Scan for the cell matching the given text and deliver its (x, y) coordinate at center. 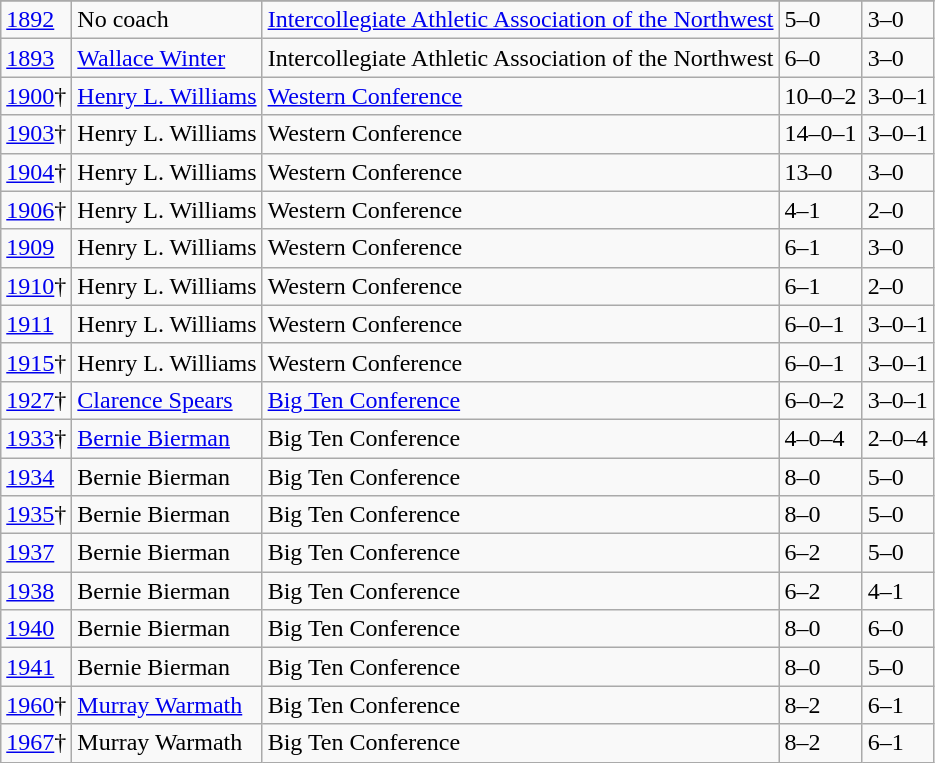
1941 (36, 667)
1892 (36, 20)
1934 (36, 477)
1904† (36, 172)
1909 (36, 248)
1935† (36, 515)
1938 (36, 591)
14–0–1 (820, 134)
4–0–4 (820, 438)
No coach (167, 20)
1933† (36, 438)
1967† (36, 743)
1915† (36, 362)
Clarence Spears (167, 400)
1937 (36, 553)
Wallace Winter (167, 58)
1900† (36, 96)
1927† (36, 400)
1903† (36, 134)
1940 (36, 629)
1893 (36, 58)
13–0 (820, 172)
6–0–2 (820, 400)
1910† (36, 286)
10–0–2 (820, 96)
1911 (36, 324)
1960† (36, 705)
1906† (36, 210)
2–0–4 (898, 438)
